Locate the cell with the specified text and output its (X, Y) center coordinate. 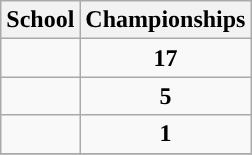
5 (166, 96)
Championships (166, 20)
School (40, 20)
1 (166, 134)
17 (166, 58)
